Pinpoint the cell where the given text exists, returning its [x, y] midpoint coordinate. 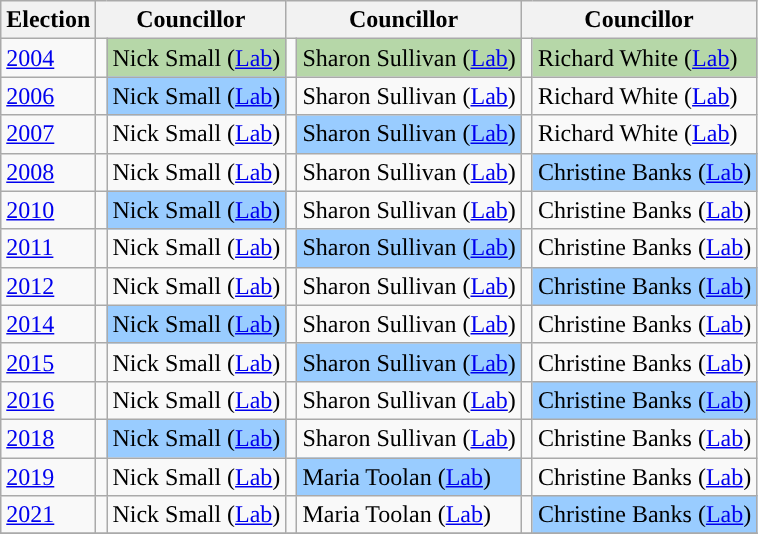
2016 [48, 400]
Election [48, 20]
2008 [48, 172]
2007 [48, 134]
2014 [48, 324]
2004 [48, 58]
2021 [48, 515]
2010 [48, 210]
2018 [48, 438]
2015 [48, 362]
2012 [48, 286]
2006 [48, 96]
2019 [48, 477]
2011 [48, 248]
